Pinpoint the cell where the given text exists, returning its (X, Y) midpoint coordinate. 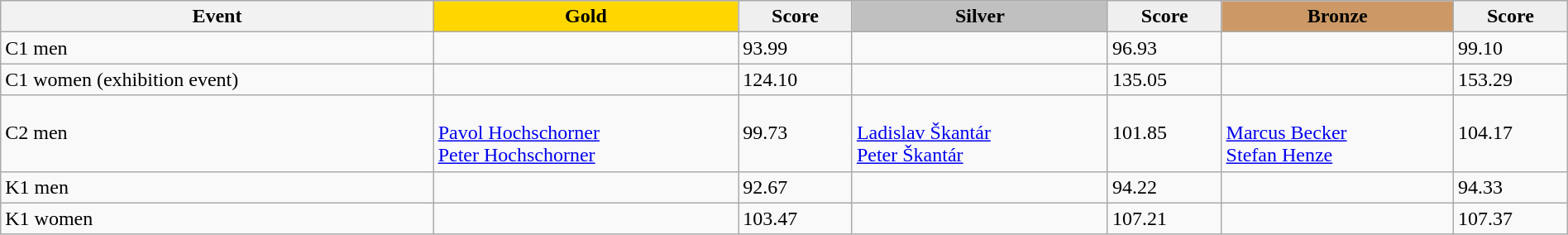
101.85 (1164, 133)
Pavol HochschornerPeter Hochschorner (586, 133)
107.21 (1164, 218)
Gold (586, 17)
Marcus BeckerStefan Henze (1337, 133)
C1 men (217, 48)
C2 men (217, 133)
99.10 (1511, 48)
Bronze (1337, 17)
99.73 (796, 133)
135.05 (1164, 79)
124.10 (796, 79)
107.37 (1511, 218)
94.22 (1164, 187)
153.29 (1511, 79)
K1 women (217, 218)
C1 women (exhibition event) (217, 79)
96.93 (1164, 48)
K1 men (217, 187)
104.17 (1511, 133)
Ladislav ŠkantárPeter Škantár (979, 133)
103.47 (796, 218)
Silver (979, 17)
94.33 (1511, 187)
93.99 (796, 48)
Event (217, 17)
92.67 (796, 187)
